Extract the (x, y) coordinate from the center of the cell holding the provided text.  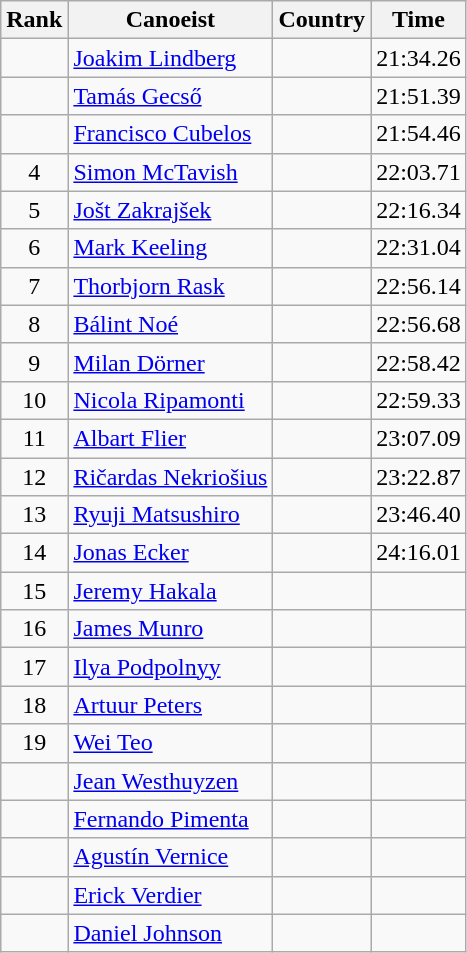
Milan Dörner (170, 362)
Thorbjorn Rask (170, 286)
23:07.09 (419, 438)
15 (34, 591)
22:16.34 (419, 210)
Jonas Ecker (170, 553)
22:58.42 (419, 362)
Jošt Zakrajšek (170, 210)
23:46.40 (419, 515)
Agustín Vernice (170, 857)
Simon McTavish (170, 172)
16 (34, 629)
Albart Flier (170, 438)
22:31.04 (419, 248)
Time (419, 20)
7 (34, 286)
Ilya Podpolnyy (170, 667)
22:56.68 (419, 324)
Mark Keeling (170, 248)
21:51.39 (419, 96)
10 (34, 400)
24:16.01 (419, 553)
Artuur Peters (170, 705)
23:22.87 (419, 477)
Nicola Ripamonti (170, 400)
Daniel Johnson (170, 933)
Rank (34, 20)
14 (34, 553)
22:56.14 (419, 286)
5 (34, 210)
Canoeist (170, 20)
8 (34, 324)
Francisco Cubelos (170, 134)
4 (34, 172)
21:34.26 (419, 58)
Erick Verdier (170, 895)
9 (34, 362)
17 (34, 667)
13 (34, 515)
Tamás Gecső (170, 96)
18 (34, 705)
Country (322, 20)
Fernando Pimenta (170, 819)
Wei Teo (170, 743)
6 (34, 248)
12 (34, 477)
Jean Westhuyzen (170, 781)
22:03.71 (419, 172)
James Munro (170, 629)
Bálint Noé (170, 324)
22:59.33 (419, 400)
21:54.46 (419, 134)
Jeremy Hakala (170, 591)
19 (34, 743)
Ryuji Matsushiro (170, 515)
11 (34, 438)
Joakim Lindberg (170, 58)
Ričardas Nekriošius (170, 477)
